From the cell containing the given text, extract its center point as [x, y] coordinate. 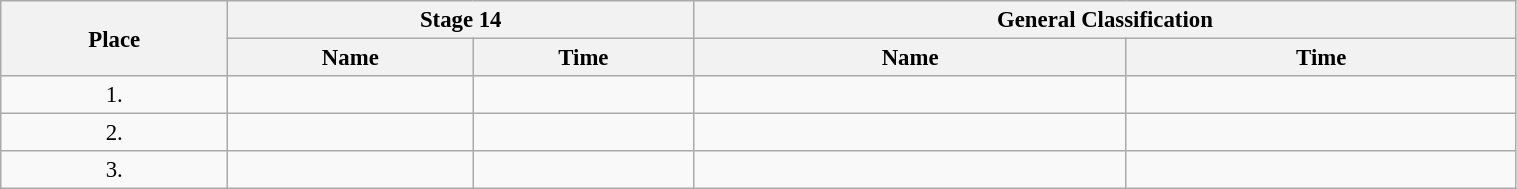
Place [114, 38]
3. [114, 170]
Stage 14 [461, 20]
General Classification [1105, 20]
2. [114, 133]
1. [114, 95]
